Find where the given text appears and provide that cell's center as [x, y] coordinate. 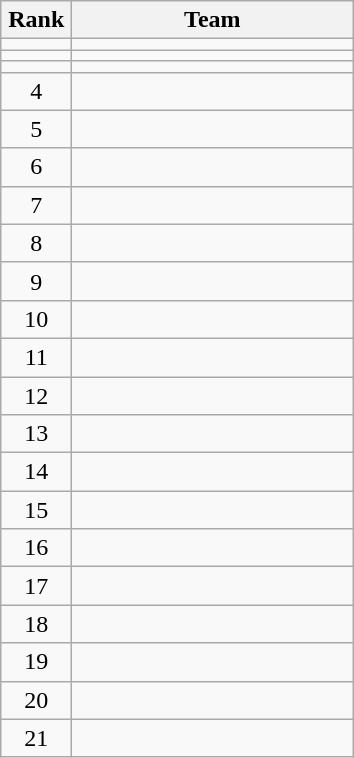
10 [36, 319]
21 [36, 738]
8 [36, 243]
4 [36, 91]
11 [36, 357]
9 [36, 281]
Rank [36, 20]
Team [212, 20]
6 [36, 167]
7 [36, 205]
16 [36, 548]
14 [36, 472]
18 [36, 624]
17 [36, 586]
5 [36, 129]
19 [36, 662]
12 [36, 395]
20 [36, 700]
15 [36, 510]
13 [36, 434]
